Return [X, Y] of the center of cell containing provided text 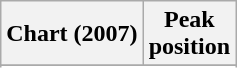
Chart (2007) [72, 34]
Peakposition [189, 34]
